Scan for the cell matching the given text and deliver its [x, y] coordinate at center. 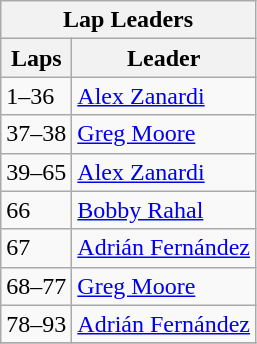
Lap Leaders [128, 20]
78–93 [36, 324]
68–77 [36, 286]
67 [36, 248]
37–38 [36, 134]
Laps [36, 58]
Leader [164, 58]
66 [36, 210]
Bobby Rahal [164, 210]
1–36 [36, 96]
39–65 [36, 172]
